Output the (x, y) coordinate of the center of the cell containing the given text.  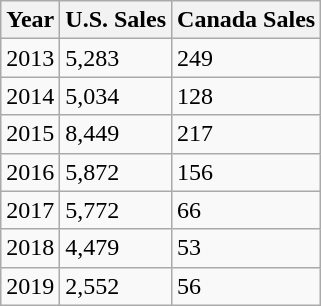
2014 (30, 96)
2013 (30, 58)
5,283 (116, 58)
66 (246, 210)
53 (246, 248)
217 (246, 134)
2016 (30, 172)
5,872 (116, 172)
2018 (30, 248)
249 (246, 58)
156 (246, 172)
2017 (30, 210)
2015 (30, 134)
U.S. Sales (116, 20)
Year (30, 20)
2,552 (116, 286)
Canada Sales (246, 20)
5,772 (116, 210)
2019 (30, 286)
4,479 (116, 248)
56 (246, 286)
8,449 (116, 134)
5,034 (116, 96)
128 (246, 96)
